Find where the given text appears and provide that cell's center as (x, y) coordinate. 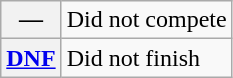
Did not compete (146, 20)
Did not finish (146, 58)
DNF (31, 58)
— (31, 20)
